Output the [X, Y] coordinate of the center of the cell containing the given text.  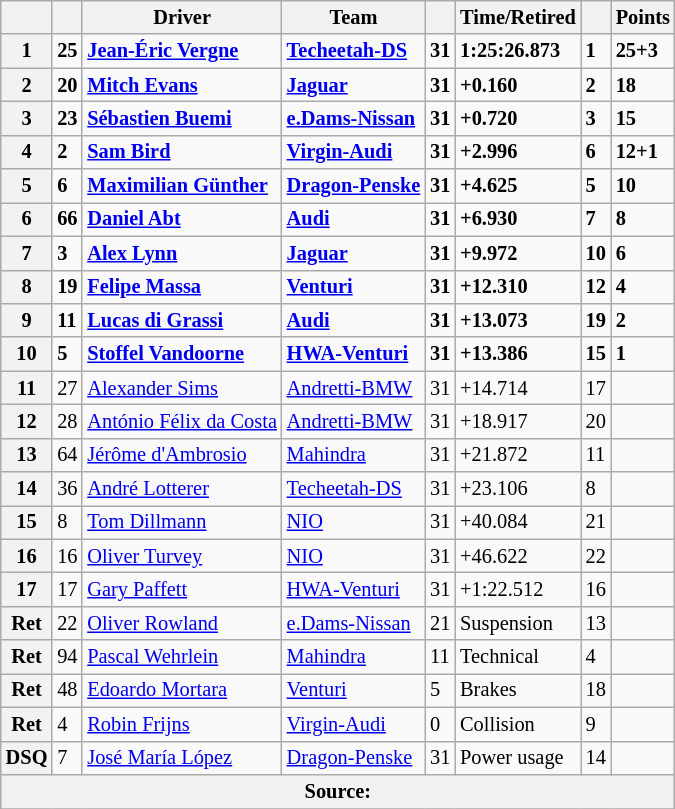
27 [67, 388]
Oliver Turvey [182, 556]
+46.622 [518, 556]
12+1 [643, 152]
66 [67, 219]
Sam Bird [182, 152]
Collision [518, 724]
48 [67, 690]
Suspension [518, 623]
Jérôme d'Ambrosio [182, 455]
DSQ [27, 758]
+0.720 [518, 118]
64 [67, 455]
Gary Paffett [182, 589]
+14.714 [518, 388]
+21.872 [518, 455]
+2.996 [518, 152]
+13.073 [518, 320]
+9.972 [518, 253]
0 [440, 724]
Stoffel Vandoorne [182, 354]
Power usage [518, 758]
Brakes [518, 690]
José María López [182, 758]
Tom Dillmann [182, 522]
Driver [182, 17]
Oliver Rowland [182, 623]
+12.310 [518, 287]
94 [67, 657]
+13.386 [518, 354]
36 [67, 489]
+23.106 [518, 489]
Alexander Sims [182, 388]
Edoardo Mortara [182, 690]
+40.084 [518, 522]
António Félix da Costa [182, 421]
Pascal Wehrlein [182, 657]
Alex Lynn [182, 253]
Team [354, 17]
23 [67, 118]
André Lotterer [182, 489]
Technical [518, 657]
+18.917 [518, 421]
+0.160 [518, 85]
Jean-Éric Vergne [182, 51]
25+3 [643, 51]
Maximilian Günther [182, 186]
1:25:26.873 [518, 51]
25 [67, 51]
Source: [338, 791]
28 [67, 421]
Felipe Massa [182, 287]
Lucas di Grassi [182, 320]
+4.625 [518, 186]
+6.930 [518, 219]
Daniel Abt [182, 219]
Points [643, 17]
Mitch Evans [182, 85]
Robin Frijns [182, 724]
Sébastien Buemi [182, 118]
Time/Retired [518, 17]
+1:22.512 [518, 589]
